Detect which cell encompasses the target text, then output its [X, Y] center coordinate. 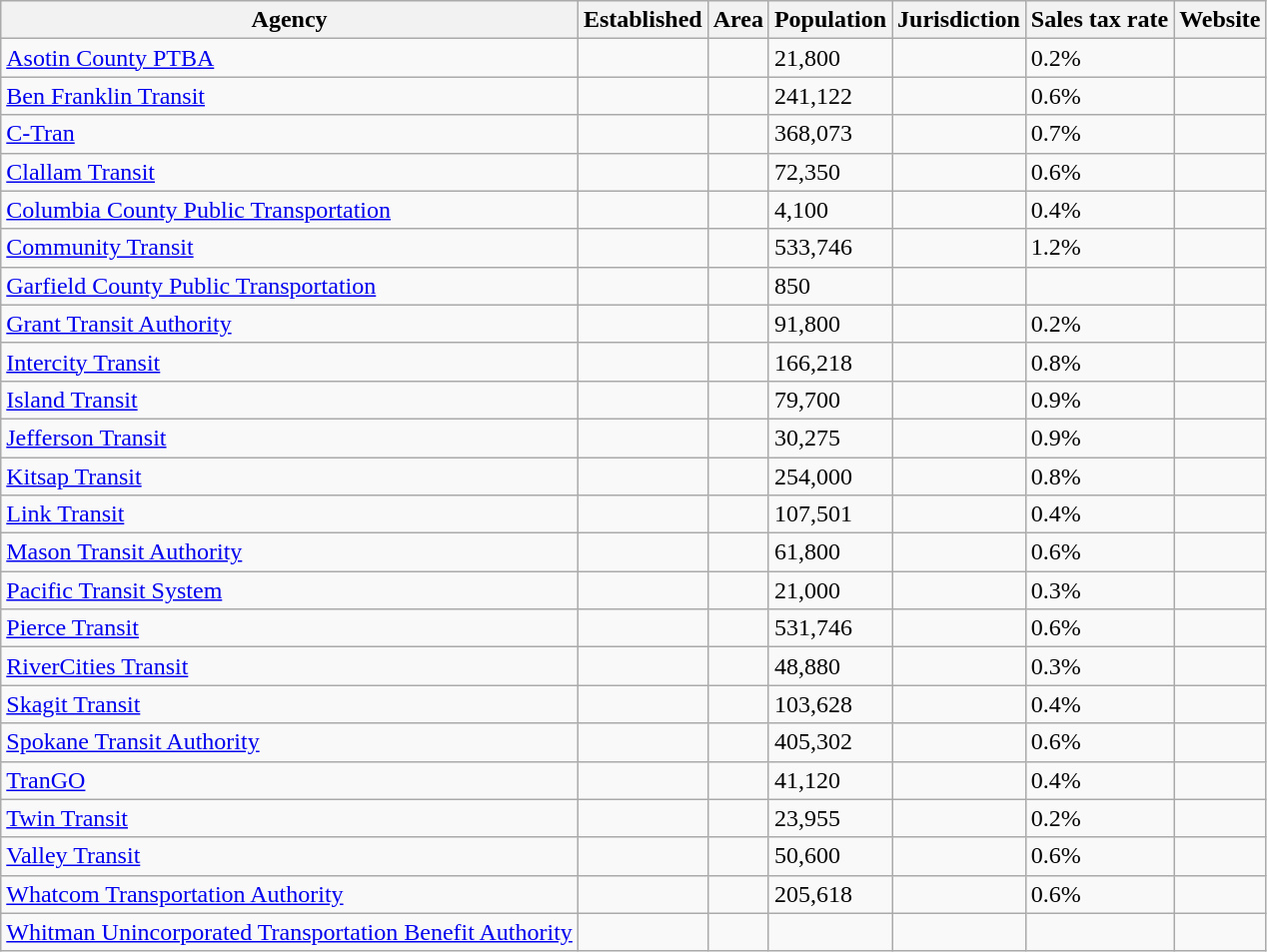
Clallam Transit [290, 172]
Garfield County Public Transportation [290, 286]
Whatcom Transportation Authority [290, 894]
48,880 [829, 666]
21,800 [829, 58]
254,000 [829, 476]
79,700 [829, 400]
107,501 [829, 514]
Skagit Transit [290, 704]
103,628 [829, 704]
Valley Transit [290, 856]
Agency [290, 20]
Population [829, 20]
531,746 [829, 628]
30,275 [829, 438]
4,100 [829, 210]
Kitsap Transit [290, 476]
Jefferson Transit [290, 438]
Mason Transit Authority [290, 552]
21,000 [829, 590]
72,350 [829, 172]
Island Transit [290, 400]
1.2% [1099, 248]
Columbia County Public Transportation [290, 210]
Spokane Transit Authority [290, 742]
Sales tax rate [1099, 20]
533,746 [829, 248]
241,122 [829, 96]
405,302 [829, 742]
Link Transit [290, 514]
Twin Transit [290, 818]
91,800 [829, 324]
TranGO [290, 780]
368,073 [829, 134]
RiverCities Transit [290, 666]
166,218 [829, 362]
0.7% [1099, 134]
23,955 [829, 818]
850 [829, 286]
205,618 [829, 894]
C-Tran [290, 134]
Website [1220, 20]
Asotin County PTBA [290, 58]
Jurisdiction [959, 20]
Grant Transit Authority [290, 324]
Pacific Transit System [290, 590]
Intercity Transit [290, 362]
Community Transit [290, 248]
61,800 [829, 552]
Ben Franklin Transit [290, 96]
Pierce Transit [290, 628]
Area [737, 20]
41,120 [829, 780]
50,600 [829, 856]
Established [642, 20]
Whitman Unincorporated Transportation Benefit Authority [290, 932]
